Extract the (X, Y) coordinate from the center of the cell holding the provided text.  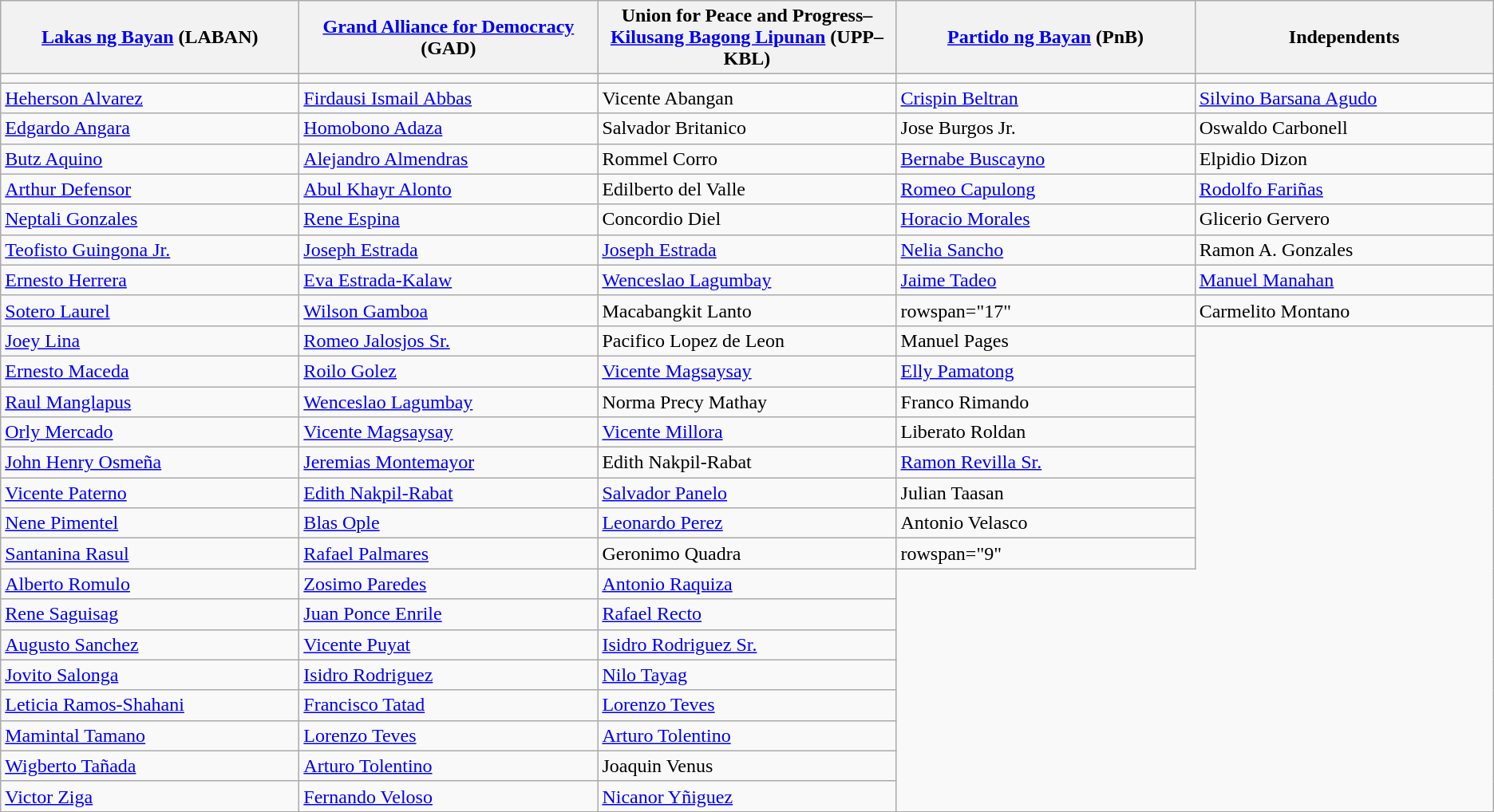
Antonio Velasco (1045, 523)
Horacio Morales (1045, 219)
Edilberto del Valle (747, 189)
Salvador Panelo (747, 493)
Homobono Adaza (449, 128)
Independents (1344, 37)
Mamintal Tamano (150, 735)
Jaime Tadeo (1045, 280)
Edgardo Angara (150, 128)
Jovito Salonga (150, 675)
Rommel Corro (747, 159)
Leonardo Perez (747, 523)
Nicanor Yñiguez (747, 796)
Norma Precy Mathay (747, 401)
Liberato Roldan (1045, 432)
Leticia Ramos-Shahani (150, 705)
Santanina Rasul (150, 554)
rowspan="9" (1045, 554)
Geronimo Quadra (747, 554)
Fernando Veloso (449, 796)
Romeo Jalosjos Sr. (449, 341)
Rene Saguisag (150, 614)
Manuel Pages (1045, 341)
Neptali Gonzales (150, 219)
Rene Espina (449, 219)
Joey Lina (150, 341)
Vicente Puyat (449, 644)
Abul Khayr Alonto (449, 189)
Ernesto Herrera (150, 280)
Orly Mercado (150, 432)
Julian Taasan (1045, 493)
Glicerio Gervero (1344, 219)
Rafael Recto (747, 614)
Rodolfo Fariñas (1344, 189)
Romeo Capulong (1045, 189)
Nelia Sancho (1045, 250)
Francisco Tatad (449, 705)
Union for Peace and Progress–Kilusang Bagong Lipunan (UPP–KBL) (747, 37)
Silvino Barsana Agudo (1344, 98)
Roilo Golez (449, 371)
Macabangkit Lanto (747, 310)
Alejandro Almendras (449, 159)
Victor Ziga (150, 796)
Augusto Sanchez (150, 644)
Elly Pamatong (1045, 371)
Joaquin Venus (747, 766)
Rafael Palmares (449, 554)
Vicente Paterno (150, 493)
Bernabe Buscayno (1045, 159)
John Henry Osmeña (150, 463)
rowspan="17" (1045, 310)
Teofisto Guingona Jr. (150, 250)
Heherson Alvarez (150, 98)
Jose Burgos Jr. (1045, 128)
Eva Estrada-Kalaw (449, 280)
Franco Rimando (1045, 401)
Sotero Laurel (150, 310)
Antonio Raquiza (747, 584)
Salvador Britanico (747, 128)
Blas Ople (449, 523)
Partido ng Bayan (PnB) (1045, 37)
Alberto Romulo (150, 584)
Isidro Rodriguez (449, 675)
Isidro Rodriguez Sr. (747, 644)
Carmelito Montano (1344, 310)
Nene Pimentel (150, 523)
Zosimo Paredes (449, 584)
Butz Aquino (150, 159)
Vicente Millora (747, 432)
Firdausi Ismail Abbas (449, 98)
Lakas ng Bayan (LABAN) (150, 37)
Ramon Revilla Sr. (1045, 463)
Grand Alliance for Democracy (GAD) (449, 37)
Vicente Abangan (747, 98)
Juan Ponce Enrile (449, 614)
Wilson Gamboa (449, 310)
Elpidio Dizon (1344, 159)
Concordio Diel (747, 219)
Ramon A. Gonzales (1344, 250)
Manuel Manahan (1344, 280)
Crispin Beltran (1045, 98)
Wigberto Tañada (150, 766)
Oswaldo Carbonell (1344, 128)
Pacifico Lopez de Leon (747, 341)
Jeremias Montemayor (449, 463)
Raul Manglapus (150, 401)
Arthur Defensor (150, 189)
Ernesto Maceda (150, 371)
Nilo Tayag (747, 675)
